Provide the [x, y] coordinate of the cell's center where the given text is located.  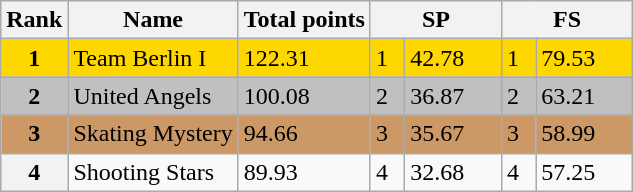
Total points [304, 20]
Name [153, 20]
42.78 [454, 58]
Skating Mystery [153, 134]
58.99 [584, 134]
122.31 [304, 58]
100.08 [304, 96]
94.66 [304, 134]
63.21 [584, 96]
Shooting Stars [153, 172]
SP [436, 20]
Rank [34, 20]
32.68 [454, 172]
35.67 [454, 134]
Team Berlin I [153, 58]
89.93 [304, 172]
36.87 [454, 96]
79.53 [584, 58]
FS [568, 20]
United Angels [153, 96]
57.25 [584, 172]
